Extract the (X, Y) coordinate from the center of the cell holding the provided text.  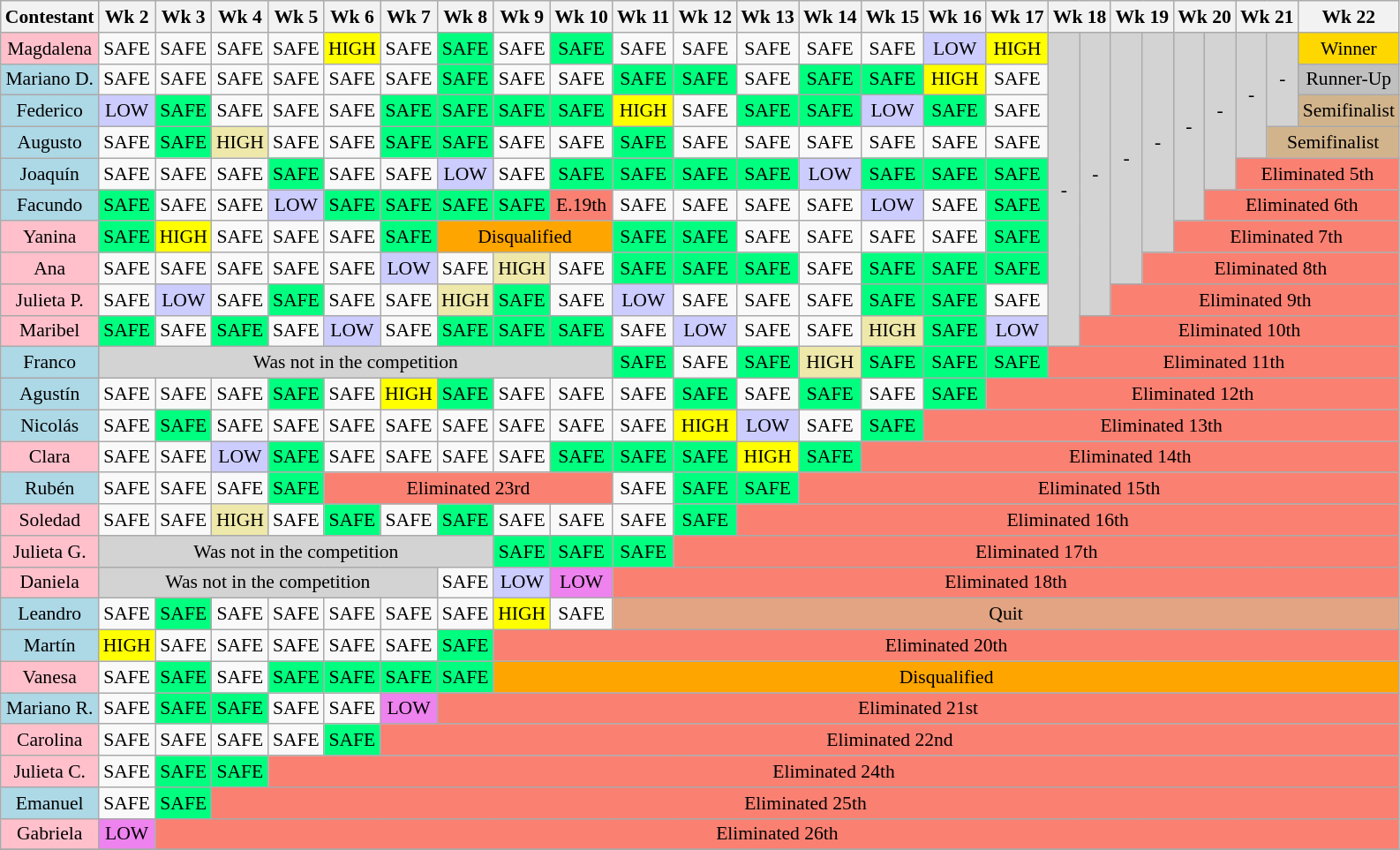
Quit (1006, 614)
Wk 7 (409, 17)
Wk 6 (352, 17)
Winner (1349, 49)
Eliminated 15th (1099, 489)
Emanuel (49, 803)
Wk 9 (522, 17)
Eliminated 23rd (468, 489)
Eliminated 17th (1036, 552)
Eliminated 8th (1271, 268)
Augusto (49, 143)
Franco (49, 363)
Eliminated 26th (777, 834)
Eliminated 13th (1162, 425)
Eliminated 25th (805, 803)
Rubén (49, 489)
Martín (49, 646)
Nicolás (49, 425)
Wk 20 (1204, 17)
Eliminated 21st (918, 709)
Contestant (49, 17)
Wk 10 (581, 17)
Clara (49, 457)
Julieta G. (49, 552)
Vanesa (49, 677)
Wk 17 (1017, 17)
Mariano D. (49, 79)
Wk 5 (297, 17)
Eliminated 16th (1068, 520)
Wk 12 (704, 17)
Eliminated 10th (1239, 331)
Wk 4 (240, 17)
Carolina (49, 741)
Julieta P. (49, 300)
E.19th (581, 206)
Eliminated 18th (1006, 583)
Julieta C. (49, 771)
Yanina (49, 237)
Eliminated 7th (1286, 237)
Eliminated 9th (1255, 300)
Wk 2 (127, 17)
Wk 8 (465, 17)
Mariano R. (49, 709)
Wk 16 (955, 17)
Eliminated 20th (946, 646)
Eliminated 24th (833, 771)
Eliminated 14th (1130, 457)
Facundo (49, 206)
Eliminated 22nd (890, 741)
Eliminated 5th (1317, 174)
Leandro (49, 614)
Eliminated 12th (1193, 395)
Soledad (49, 520)
Maribel (49, 331)
Gabriela (49, 834)
Wk 15 (893, 17)
Wk 19 (1142, 17)
Wk 18 (1080, 17)
Eliminated 11th (1223, 363)
Wk 22 (1349, 17)
Wk 3 (184, 17)
Runner-Up (1349, 79)
Federico (49, 111)
Daniela (49, 583)
Wk 11 (644, 17)
Ana (49, 268)
Wk 13 (768, 17)
Wk 14 (830, 17)
Wk 21 (1268, 17)
Eliminated 6th (1303, 206)
Joaquín (49, 174)
Magdalena (49, 49)
Agustín (49, 395)
